Find where the given text appears and provide that cell's center as [x, y] coordinate. 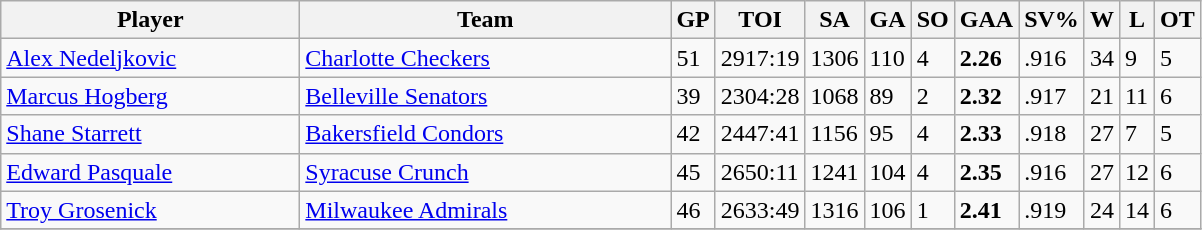
1241 [834, 172]
Bakersfield Condors [486, 134]
.918 [1052, 134]
Belleville Senators [486, 96]
104 [888, 172]
2 [932, 96]
GAA [986, 20]
Troy Grosenick [150, 210]
51 [693, 58]
45 [693, 172]
OT [1177, 20]
89 [888, 96]
2.41 [986, 210]
1306 [834, 58]
.919 [1052, 210]
1156 [834, 134]
GA [888, 20]
Syracuse Crunch [486, 172]
39 [693, 96]
.917 [1052, 96]
Charlotte Checkers [486, 58]
Milwaukee Admirals [486, 210]
1068 [834, 96]
106 [888, 210]
SV% [1052, 20]
1316 [834, 210]
2.35 [986, 172]
14 [1136, 210]
2633:49 [760, 210]
2917:19 [760, 58]
11 [1136, 96]
Team [486, 20]
95 [888, 134]
SA [834, 20]
9 [1136, 58]
1 [932, 210]
2447:41 [760, 134]
Player [150, 20]
21 [1102, 96]
SO [932, 20]
2.32 [986, 96]
46 [693, 210]
Edward Pasquale [150, 172]
34 [1102, 58]
2.26 [986, 58]
42 [693, 134]
Shane Starrett [150, 134]
L [1136, 20]
TOI [760, 20]
GP [693, 20]
110 [888, 58]
2650:11 [760, 172]
W [1102, 20]
24 [1102, 210]
Alex Nedeljkovic [150, 58]
12 [1136, 172]
Marcus Hogberg [150, 96]
7 [1136, 134]
2304:28 [760, 96]
2.33 [986, 134]
